Search for the cell housing the specified text and yield its [x, y] center coordinate. 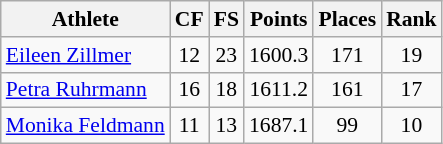
19 [412, 55]
11 [190, 126]
13 [226, 126]
FS [226, 19]
161 [347, 90]
1687.1 [278, 126]
Eileen Zillmer [86, 55]
16 [190, 90]
Points [278, 19]
23 [226, 55]
171 [347, 55]
Rank [412, 19]
18 [226, 90]
12 [190, 55]
99 [347, 126]
17 [412, 90]
CF [190, 19]
10 [412, 126]
Petra Ruhrmann [86, 90]
1600.3 [278, 55]
Athlete [86, 19]
1611.2 [278, 90]
Monika Feldmann [86, 126]
Places [347, 19]
